Locate the cell with the specified text and output its (x, y) center coordinate. 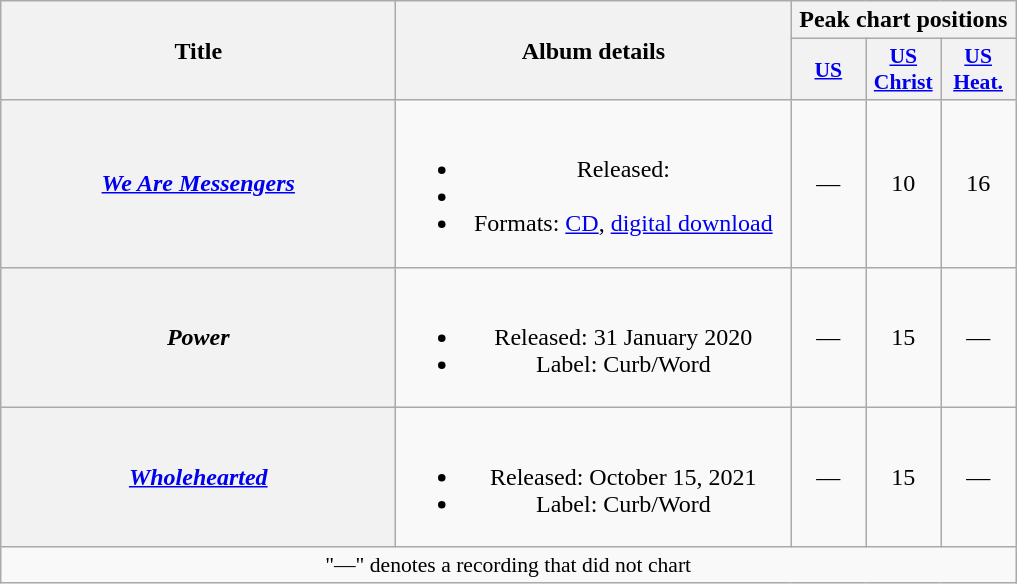
USHeat. (978, 70)
Title (198, 50)
Wholehearted (198, 477)
Released: Formats: CD, digital download (594, 184)
"—" denotes a recording that did not chart (508, 565)
Peak chart positions (904, 20)
Released: October 15, 2021Label: Curb/Word (594, 477)
10 (904, 184)
US (828, 70)
Released: 31 January 2020Label: Curb/Word (594, 337)
Album details (594, 50)
16 (978, 184)
USChrist (904, 70)
We Are Messengers (198, 184)
Power (198, 337)
